For the text-containing cell, return its midpoint in [X, Y] coordinate format. 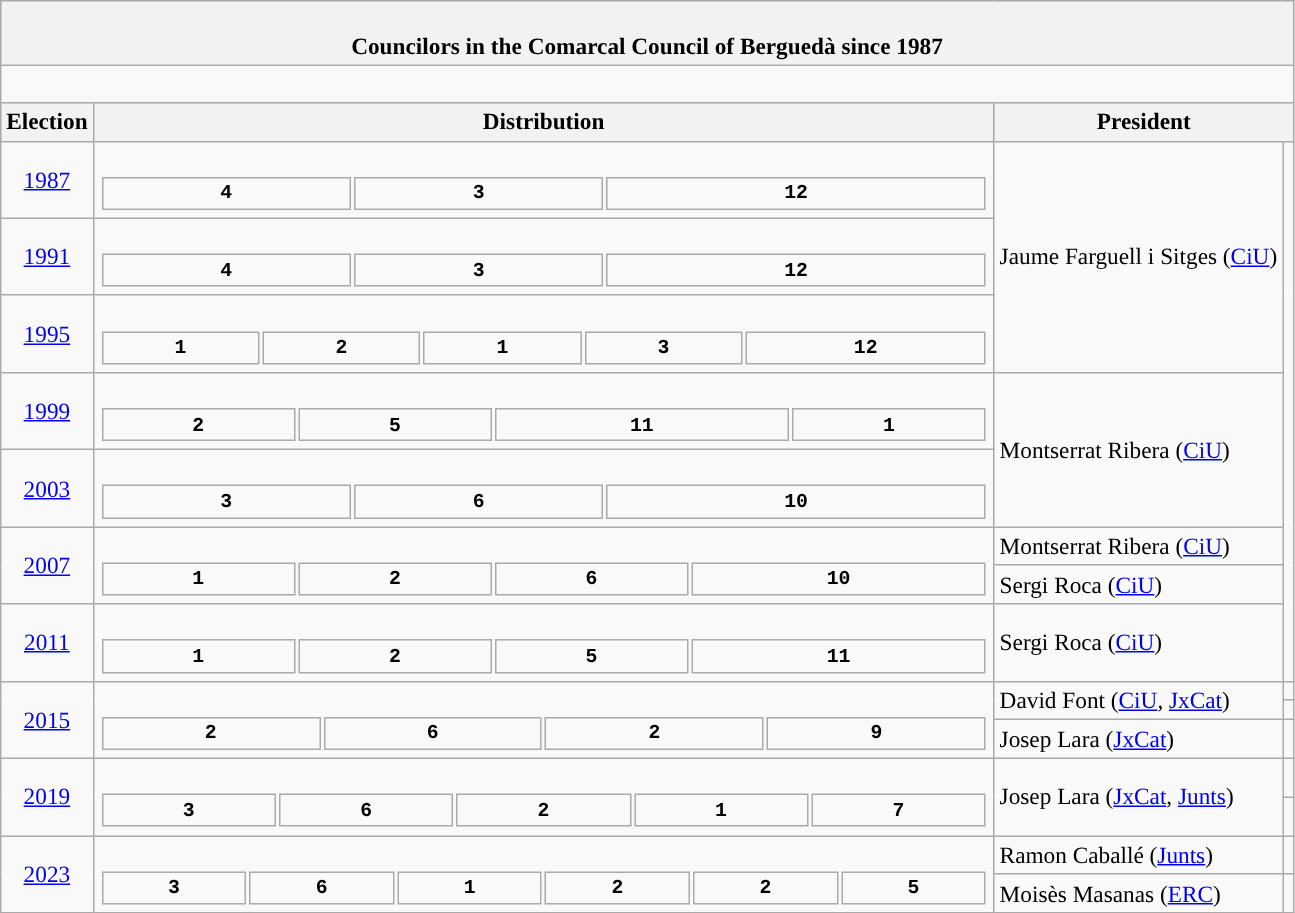
9 [876, 732]
3 6 2 1 7 [544, 796]
2003 [47, 488]
David Font (CiU, JxCat) [1138, 700]
2019 [47, 796]
Distribution [544, 122]
1 2 5 11 [544, 642]
2015 [47, 720]
Ramon Caballé (Junts) [1138, 854]
1999 [47, 410]
2023 [47, 874]
2 5 11 1 [544, 410]
Moisès Masanas (ERC) [1138, 894]
1 2 1 3 12 [544, 334]
2007 [47, 564]
President [1144, 122]
Josep Lara (JxCat, Junts) [1138, 796]
3 6 1 2 2 5 [544, 874]
1991 [47, 256]
Jaume Farguell i Sitges (CiU) [1138, 256]
7 [898, 810]
3 6 10 [544, 488]
1 2 6 10 [544, 564]
2011 [47, 642]
Councilors in the Comarcal Council of Berguedà since 1987 [648, 32]
Josep Lara (JxCat) [1138, 738]
1995 [47, 334]
2 6 2 9 [544, 720]
1987 [47, 180]
Election [47, 122]
